For the text-containing cell, return its midpoint in [x, y] coordinate format. 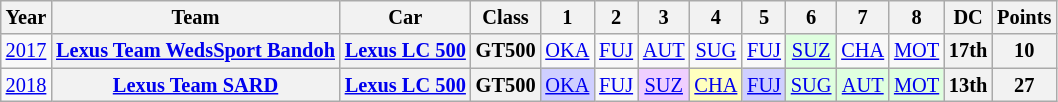
2 [616, 17]
4 [716, 17]
10 [1024, 51]
8 [916, 17]
Lexus Team WedsSport Bandoh [196, 51]
13th [968, 85]
5 [764, 17]
DC [968, 17]
Points [1024, 17]
17th [968, 51]
Year [26, 17]
2018 [26, 85]
Team [196, 17]
Class [506, 17]
3 [664, 17]
2017 [26, 51]
1 [567, 17]
27 [1024, 85]
6 [811, 17]
Lexus Team SARD [196, 85]
Car [406, 17]
7 [862, 17]
